Return [x, y] of the center of cell containing provided text 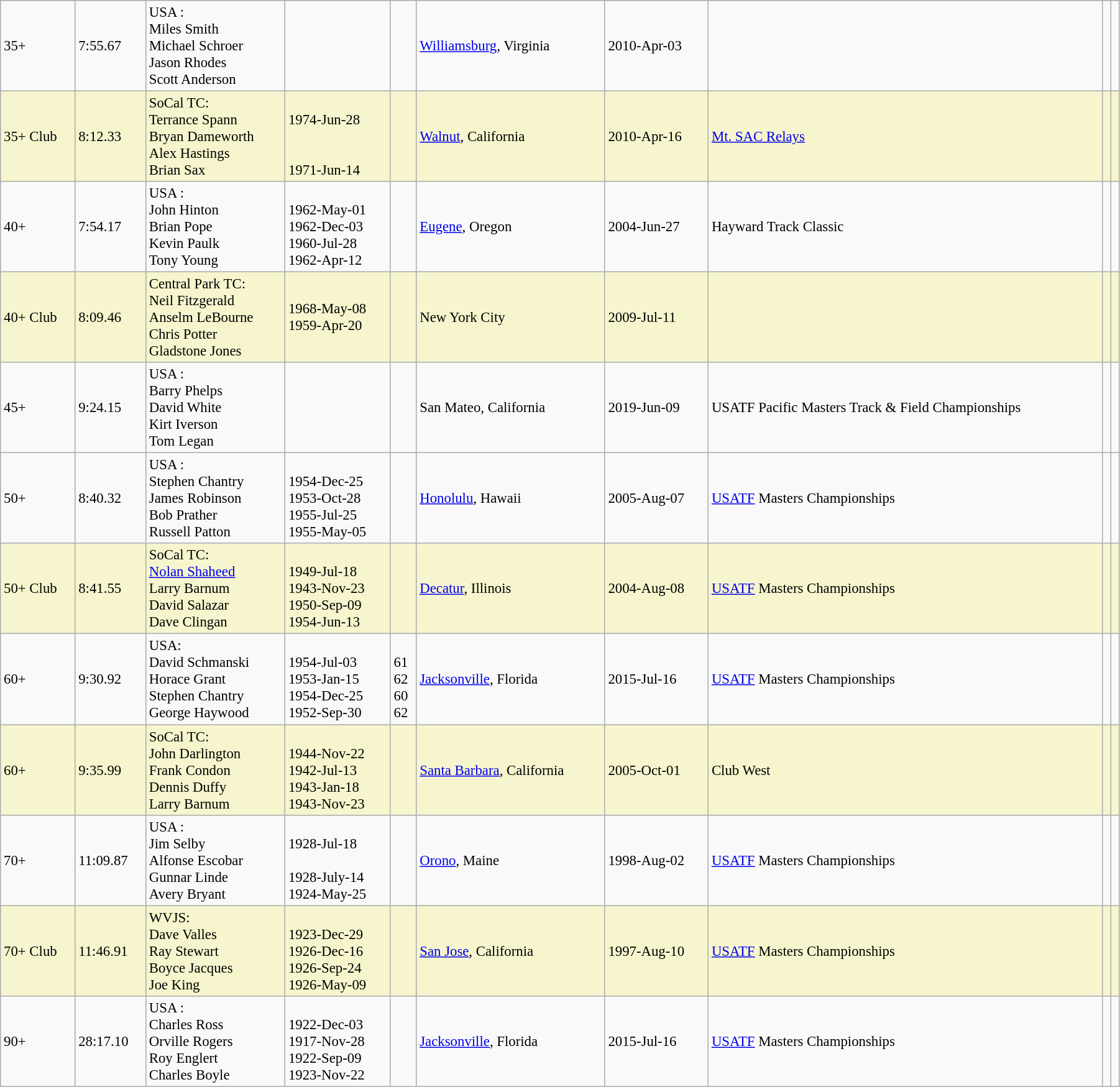
40+ Club [38, 318]
1998-Aug-02 [656, 860]
Williamsburg, Virginia [511, 46]
Honolulu, Hawaii [511, 498]
1968-May-081959-Apr-20 [338, 318]
7:54.17 [111, 227]
USA :Miles SmithMichael SchroerJason RhodesScott Anderson [215, 46]
8:12.33 [111, 137]
90+ [38, 1041]
SoCal TC:John DarlingtonFrank CondonDennis DuffyLarry Barnum [215, 770]
1922-Dec-031917-Nov-281922-Sep-091923-Nov-22 [338, 1041]
Hayward Track Classic [906, 227]
45+ [38, 408]
SoCal TC:Nolan ShaheedLarry BarnumDavid SalazarDave Clingan [215, 589]
2009-Jul-11 [656, 318]
1997-Aug-10 [656, 951]
2004-Aug-08 [656, 589]
1974-Jun-281971-Jun-14 [338, 137]
9:30.92 [111, 679]
USA :Charles RossOrville RogersRoy EnglertCharles Boyle [215, 1041]
1923-Dec-291926-Dec-161926-Sep-241926-May-09 [338, 951]
11:46.91 [111, 951]
2005-Oct-01 [656, 770]
USATF Pacific Masters Track & Field Championships [906, 408]
Club West [906, 770]
1962-May-011962-Dec-031960-Jul-281962-Apr-12 [338, 227]
2010-Apr-16 [656, 137]
7:55.67 [111, 46]
Walnut, California [511, 137]
Mt. SAC Relays [906, 137]
SoCal TC:Terrance SpannBryan DameworthAlex HastingsBrian Sax [215, 137]
35+ [38, 46]
USA:David SchmanskiHorace GrantStephen ChantryGeorge Haywood [215, 679]
61626062 [403, 679]
Eugene, Oregon [511, 227]
1954-Dec-251953-Oct-281955-Jul-251955-May-05 [338, 498]
1928-Jul-181928-July-141924-May-25 [338, 860]
8:09.46 [111, 318]
San Mateo, California [511, 408]
Decatur, Illinois [511, 589]
70+ [38, 860]
9:24.15 [111, 408]
40+ [38, 227]
11:09.87 [111, 860]
Orono, Maine [511, 860]
2019-Jun-09 [656, 408]
2010-Apr-03 [656, 46]
2005-Aug-07 [656, 498]
Santa Barbara, California [511, 770]
50+ Club [38, 589]
35+ Club [38, 137]
1949-Jul-181943-Nov-231950-Sep-091954-Jun-13 [338, 589]
Central Park TC:Neil FitzgeraldAnselm LeBourneChris PotterGladstone Jones [215, 318]
2004-Jun-27 [656, 227]
1944-Nov-221942-Jul-131943-Jan-181943-Nov-23 [338, 770]
WVJS:Dave VallesRay StewartBoyce JacquesJoe King [215, 951]
8:40.32 [111, 498]
1954-Jul-031953-Jan-151954-Dec-251952-Sep-30 [338, 679]
USA :Barry PhelpsDavid WhiteKirt IversonTom Legan [215, 408]
8:41.55 [111, 589]
San Jose, California [511, 951]
New York City [511, 318]
USA :Jim SelbyAlfonse EscobarGunnar LindeAvery Bryant [215, 860]
USA :John HintonBrian PopeKevin PaulkTony Young [215, 227]
70+ Club [38, 951]
28:17.10 [111, 1041]
50+ [38, 498]
9:35.99 [111, 770]
USA :Stephen ChantryJames RobinsonBob PratherRussell Patton [215, 498]
